Detect which cell encompasses the target text, then output its (x, y) center coordinate. 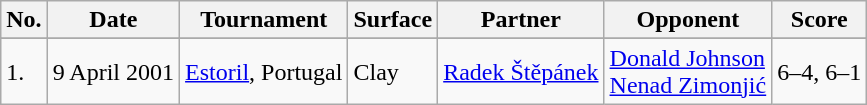
1. (24, 72)
Date (113, 20)
Donald Johnson Nenad Zimonjić (688, 72)
Estoril, Portugal (264, 72)
Surface (393, 20)
Radek Štěpánek (521, 72)
6–4, 6–1 (820, 72)
Clay (393, 72)
Tournament (264, 20)
No. (24, 20)
Opponent (688, 20)
Score (820, 20)
9 April 2001 (113, 72)
Partner (521, 20)
